Determine the (X, Y) coordinate at the center of the cell enclosing the given text.  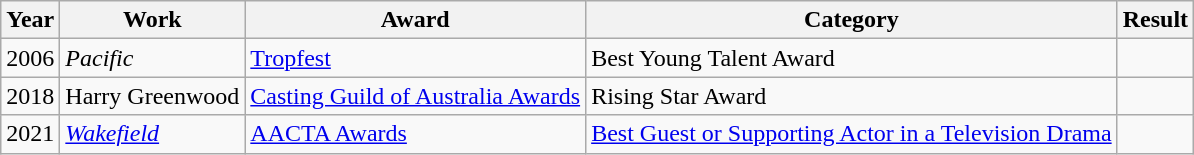
Result (1155, 20)
Tropfest (416, 58)
Award (416, 20)
AACTA Awards (416, 134)
2018 (30, 96)
Wakefield (152, 134)
2006 (30, 58)
Rising Star Award (852, 96)
Best Young Talent Award (852, 58)
Best Guest or Supporting Actor in a Television Drama (852, 134)
Category (852, 20)
Casting Guild of Australia Awards (416, 96)
Pacific (152, 58)
2021 (30, 134)
Work (152, 20)
Year (30, 20)
Harry Greenwood (152, 96)
